Search for the cell housing the specified text and yield its [x, y] center coordinate. 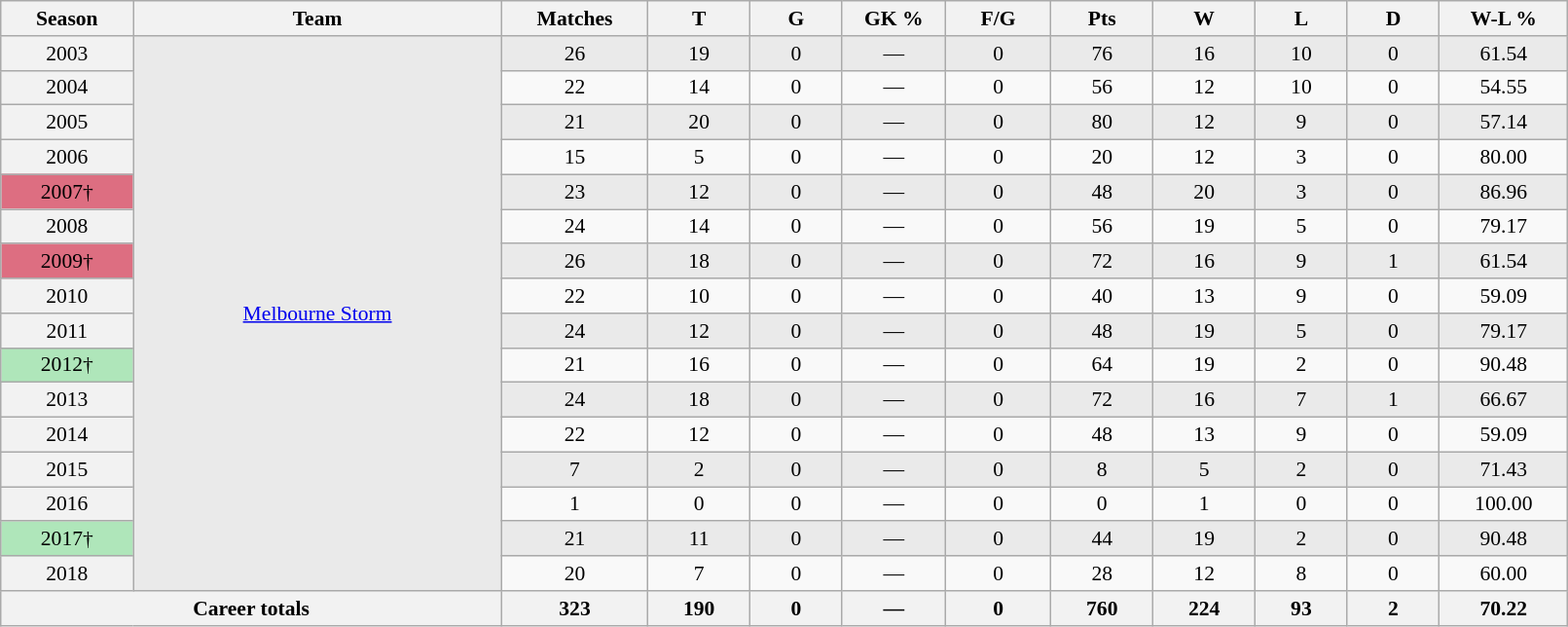
Pts [1102, 18]
G [796, 18]
Team [317, 18]
Career totals [251, 609]
2008 [67, 227]
2012† [67, 365]
64 [1102, 365]
W [1205, 18]
2009† [67, 262]
2017† [67, 539]
Season [67, 18]
28 [1102, 573]
54.55 [1504, 88]
70.22 [1504, 609]
23 [574, 192]
Melbourne Storm [317, 313]
Matches [574, 18]
86.96 [1504, 192]
76 [1102, 54]
100.00 [1504, 504]
F/G [998, 18]
66.67 [1504, 400]
71.43 [1504, 469]
2003 [67, 54]
2014 [67, 435]
760 [1102, 609]
11 [699, 539]
2015 [67, 469]
224 [1205, 609]
57.14 [1504, 123]
L [1302, 18]
T [699, 18]
2011 [67, 331]
GK % [893, 18]
323 [574, 609]
60.00 [1504, 573]
2004 [67, 88]
2013 [67, 400]
W-L % [1504, 18]
80 [1102, 123]
2010 [67, 296]
93 [1302, 609]
2016 [67, 504]
2006 [67, 158]
2005 [67, 123]
80.00 [1504, 158]
44 [1102, 539]
40 [1102, 296]
190 [699, 609]
D [1394, 18]
15 [574, 158]
2007† [67, 192]
2018 [67, 573]
